Return [X, Y] of the center of cell containing provided text 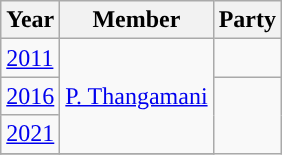
2016 [30, 96]
Year [30, 20]
2021 [30, 134]
P. Thangamani [136, 96]
2011 [30, 58]
Member [136, 20]
Party [247, 20]
